Extract the (x, y) coordinate from the center of the cell holding the provided text.  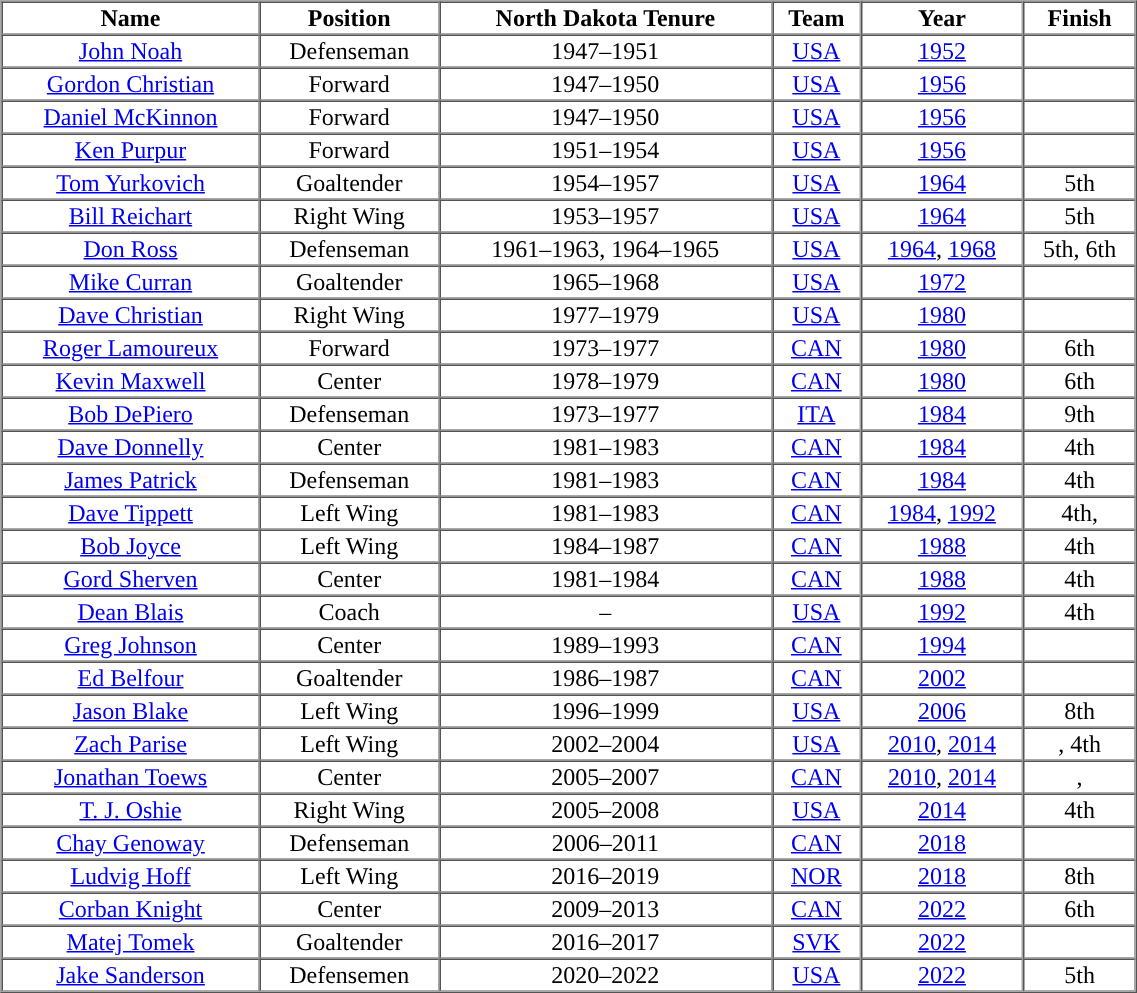
1981–1984 (606, 578)
Kevin Maxwell (131, 380)
2016–2019 (606, 876)
9th (1080, 414)
1984, 1992 (942, 512)
2009–2013 (606, 908)
, 4th (1080, 744)
4th, (1080, 512)
Defensemen (350, 974)
1953–1957 (606, 216)
Zach Parise (131, 744)
2002 (942, 678)
Ludvig Hoff (131, 876)
2006–2011 (606, 842)
2005–2007 (606, 776)
1961–1963, 1964–1965 (606, 248)
– (606, 612)
Dave Donnelly (131, 446)
1972 (942, 282)
Jonathan Toews (131, 776)
Bob Joyce (131, 546)
Corban Knight (131, 908)
2020–2022 (606, 974)
Jake Sanderson (131, 974)
Year (942, 18)
Dave Tippett (131, 512)
2005–2008 (606, 810)
John Noah (131, 50)
1989–1993 (606, 644)
2006 (942, 710)
1986–1987 (606, 678)
1992 (942, 612)
T. J. Oshie (131, 810)
Dave Christian (131, 314)
1954–1957 (606, 182)
1977–1979 (606, 314)
SVK (816, 942)
Chay Genoway (131, 842)
Mike Curran (131, 282)
NOR (816, 876)
Don Ross (131, 248)
Bob DePiero (131, 414)
North Dakota Tenure (606, 18)
Greg Johnson (131, 644)
Tom Yurkovich (131, 182)
Ed Belfour (131, 678)
Position (350, 18)
Name (131, 18)
1978–1979 (606, 380)
Roger Lamoureux (131, 348)
1994 (942, 644)
1964, 1968 (942, 248)
Gord Sherven (131, 578)
, (1080, 776)
1952 (942, 50)
1947–1951 (606, 50)
2002–2004 (606, 744)
1965–1968 (606, 282)
Ken Purpur (131, 150)
Jason Blake (131, 710)
Gordon Christian (131, 84)
Daniel McKinnon (131, 116)
Dean Blais (131, 612)
Finish (1080, 18)
1951–1954 (606, 150)
Matej Tomek (131, 942)
James Patrick (131, 480)
5th, 6th (1080, 248)
Team (816, 18)
2014 (942, 810)
Coach (350, 612)
2016–2017 (606, 942)
ITA (816, 414)
1984–1987 (606, 546)
1996–1999 (606, 710)
Bill Reichart (131, 216)
